Output the [x, y] coordinate of the center of the cell containing the given text.  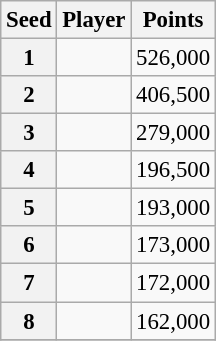
Player [94, 20]
1 [29, 58]
5 [29, 208]
7 [29, 283]
Points [174, 20]
526,000 [174, 58]
173,000 [174, 245]
8 [29, 321]
279,000 [174, 133]
6 [29, 245]
162,000 [174, 321]
Seed [29, 20]
406,500 [174, 95]
4 [29, 170]
196,500 [174, 170]
193,000 [174, 208]
2 [29, 95]
172,000 [174, 283]
3 [29, 133]
